From the cell containing the given text, extract its center point as [x, y] coordinate. 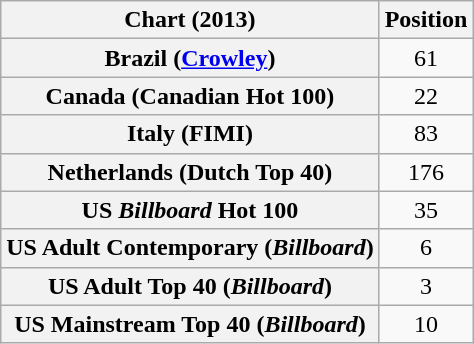
35 [426, 210]
6 [426, 248]
US Adult Contemporary (Billboard) [190, 248]
83 [426, 134]
Canada (Canadian Hot 100) [190, 96]
Chart (2013) [190, 20]
Position [426, 20]
176 [426, 172]
US Adult Top 40 (Billboard) [190, 286]
Brazil (Crowley) [190, 58]
3 [426, 286]
61 [426, 58]
10 [426, 324]
Netherlands (Dutch Top 40) [190, 172]
Italy (FIMI) [190, 134]
22 [426, 96]
US Billboard Hot 100 [190, 210]
US Mainstream Top 40 (Billboard) [190, 324]
